Return the [x, y] coordinate for the center point of the cell that contains the specified text.  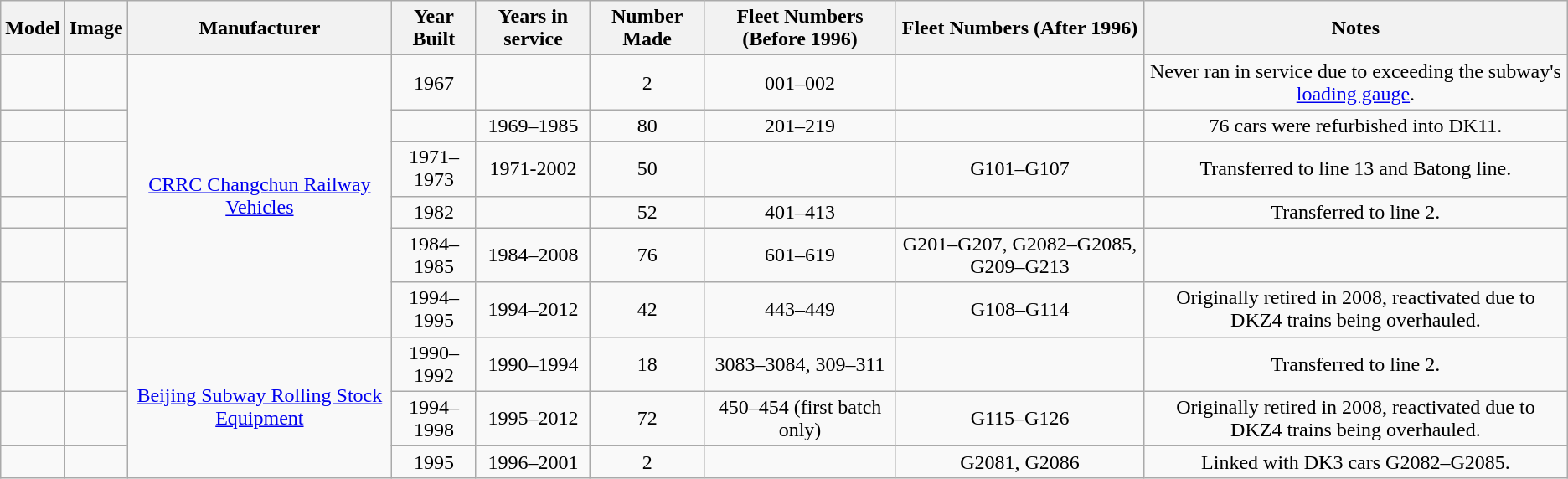
001–002 [801, 82]
42 [647, 310]
76 cars were refurbished into DK11. [1356, 126]
1990–1992 [434, 363]
80 [647, 126]
G101–G107 [1019, 169]
Model [33, 28]
1971-2002 [533, 169]
1994–1998 [434, 419]
Beijing Subway Rolling Stock Equipment [260, 407]
Years in service [533, 28]
Year Built [434, 28]
1971–1973 [434, 169]
Linked with DK3 cars G2082–G2085. [1356, 461]
401–413 [801, 212]
1982 [434, 212]
601–619 [801, 255]
72 [647, 419]
1984–2008 [533, 255]
Number Made [647, 28]
450–454 (first batch only) [801, 419]
18 [647, 363]
1996–2001 [533, 461]
1994–2012 [533, 310]
G2081, G2086 [1019, 461]
76 [647, 255]
3083–3084, 309–311 [801, 363]
Notes [1356, 28]
G115–G126 [1019, 419]
1969–1985 [533, 126]
Fleet Numbers (Before 1996) [801, 28]
G201–G207, G2082–G2085, G209–G213 [1019, 255]
CRRC Changchun Railway Vehicles [260, 196]
1967 [434, 82]
Fleet Numbers (After 1996) [1019, 28]
1994–1995 [434, 310]
443–449 [801, 310]
1984–1985 [434, 255]
1995–2012 [533, 419]
1990–1994 [533, 363]
Manufacturer [260, 28]
Never ran in service due to exceeding the subway's loading gauge. [1356, 82]
50 [647, 169]
201–219 [801, 126]
G108–G114 [1019, 310]
Transferred to line 13 and Batong line. [1356, 169]
52 [647, 212]
Image [95, 28]
1995 [434, 461]
